From the cell containing the given text, extract its center point as [x, y] coordinate. 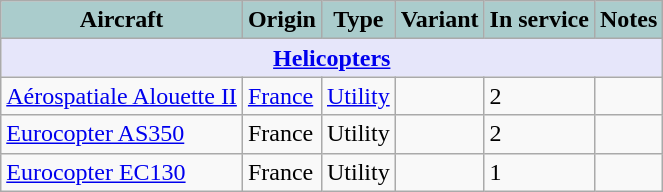
Origin [282, 20]
Type [358, 20]
Eurocopter EC130 [122, 172]
Eurocopter AS350 [122, 134]
Helicopters [332, 58]
Notes [628, 20]
Aircraft [122, 20]
In service [539, 20]
Variant [440, 20]
1 [539, 172]
Aérospatiale Alouette II [122, 96]
